Find where the given text appears and provide that cell's center as (x, y) coordinate. 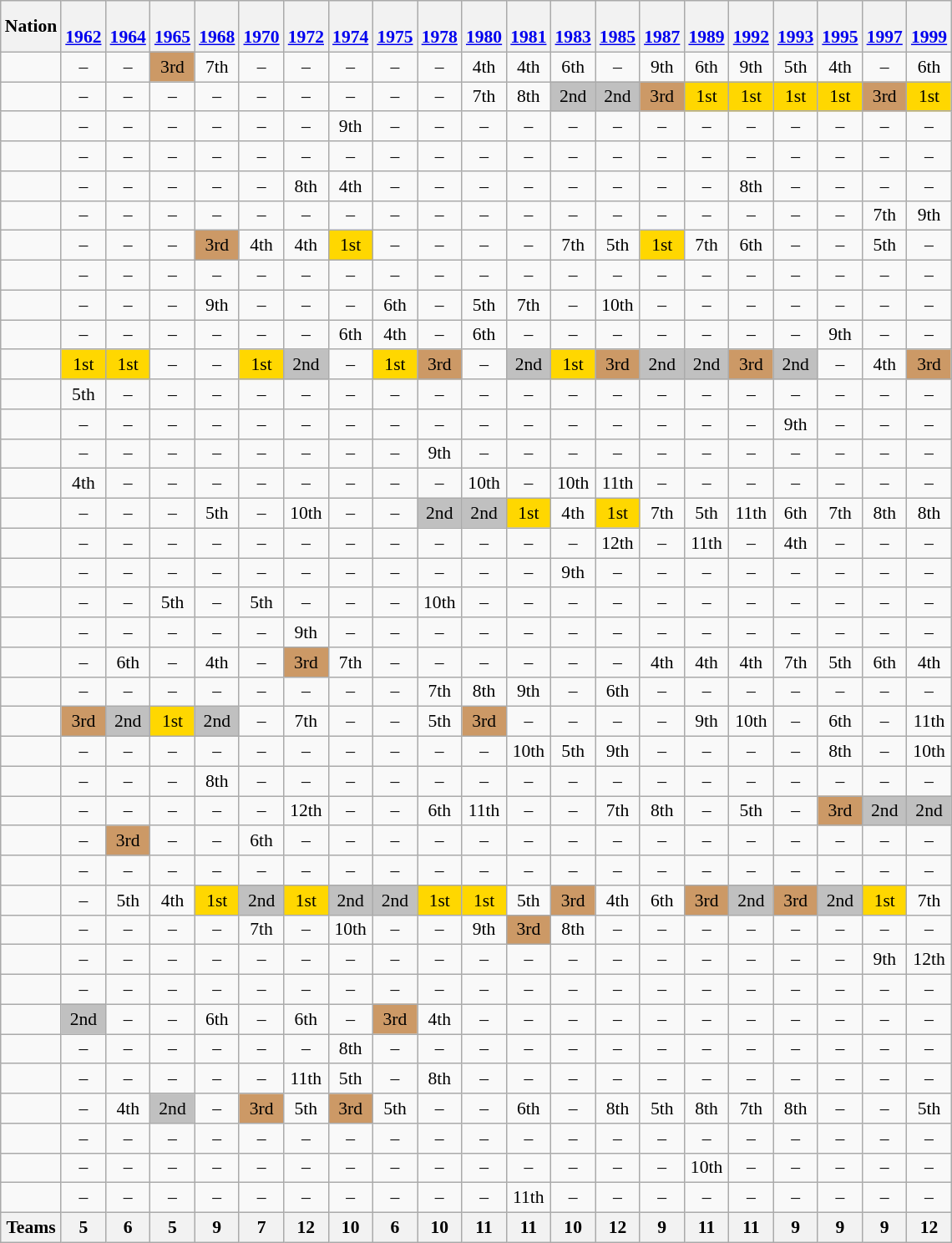
1999 (929, 27)
1987 (661, 27)
Nation (31, 27)
1974 (351, 27)
1989 (706, 27)
7 (261, 1228)
1997 (885, 27)
1981 (528, 27)
1983 (573, 27)
1975 (394, 27)
1978 (439, 27)
1993 (795, 27)
1972 (306, 27)
1980 (484, 27)
1985 (618, 27)
Teams (31, 1228)
1995 (840, 27)
1970 (261, 27)
1964 (129, 27)
1962 (84, 27)
1968 (217, 27)
1992 (752, 27)
1965 (172, 27)
